From the cell containing the given text, extract its center point as (x, y) coordinate. 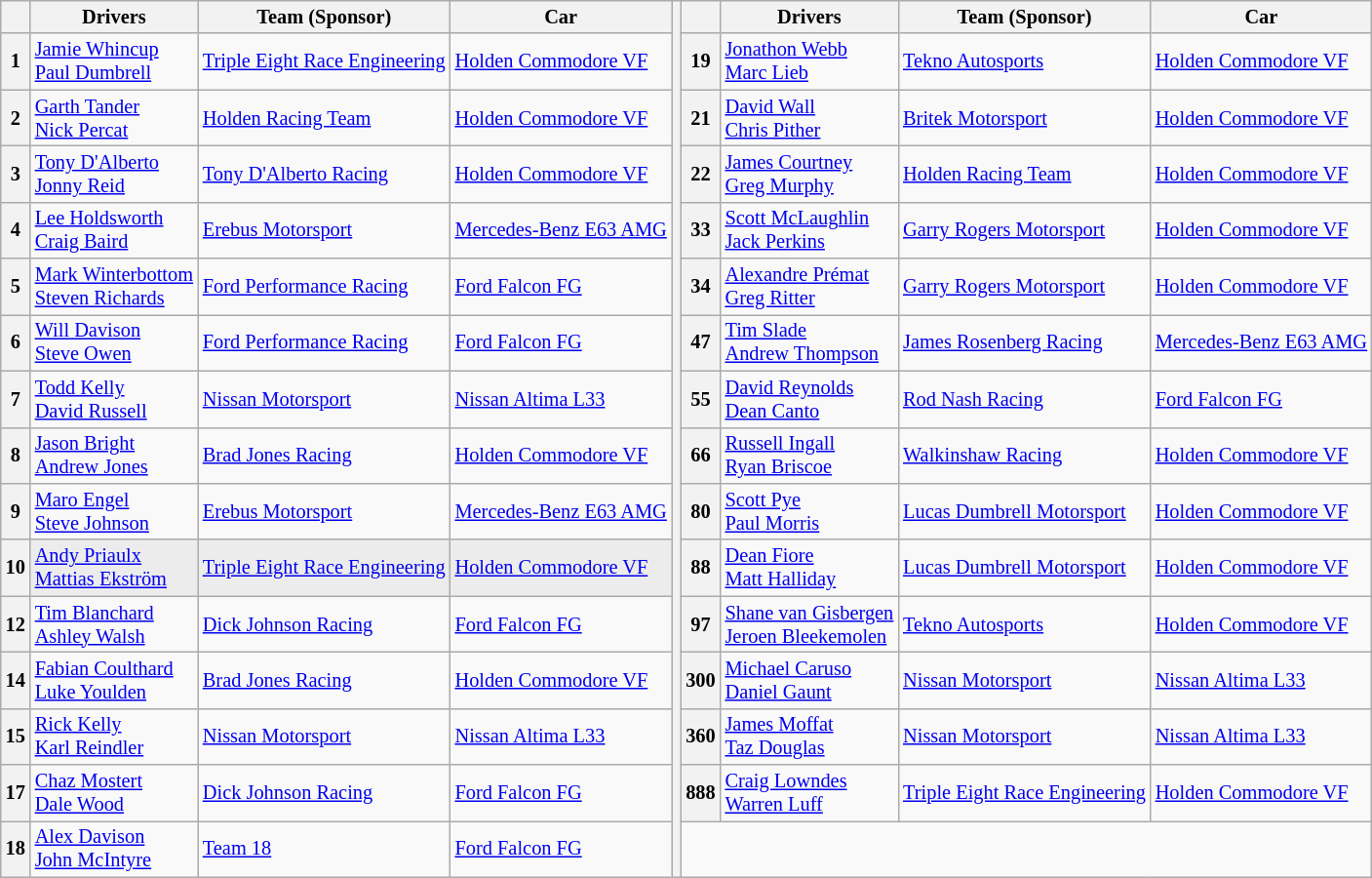
2 (16, 118)
Shane van Gisbergen Jeroen Bleekemolen (809, 624)
12 (16, 624)
Rod Nash Racing (1024, 399)
14 (16, 680)
17 (16, 793)
Andy Priaulx Mattias Ekström (114, 568)
7 (16, 399)
97 (700, 624)
Alexandre Prémat Greg Ritter (809, 287)
1 (16, 61)
Rick Kelly Karl Reindler (114, 737)
888 (700, 793)
Tim Slade Andrew Thompson (809, 342)
34 (700, 287)
Fabian Coulthard Luke Youlden (114, 680)
James Moffat Taz Douglas (809, 737)
Maro Engel Steve Johnson (114, 511)
Craig Lowndes Warren Luff (809, 793)
18 (16, 849)
Alex Davison John McIntyre (114, 849)
22 (700, 174)
Garth Tander Nick Percat (114, 118)
David Reynolds Dean Canto (809, 399)
Russell Ingall Ryan Briscoe (809, 456)
Jonathon Webb Marc Lieb (809, 61)
Tony D'Alberto Racing (324, 174)
300 (700, 680)
Dean Fiore Matt Halliday (809, 568)
8 (16, 456)
6 (16, 342)
9 (16, 511)
360 (700, 737)
Team 18 (324, 849)
Chaz Mostert Dale Wood (114, 793)
19 (700, 61)
55 (700, 399)
66 (700, 456)
21 (700, 118)
David Wall Chris Pither (809, 118)
Mark Winterbottom Steven Richards (114, 287)
James Rosenberg Racing (1024, 342)
33 (700, 230)
5 (16, 287)
80 (700, 511)
Tony D'Alberto Jonny Reid (114, 174)
Michael Caruso Daniel Gaunt (809, 680)
Walkinshaw Racing (1024, 456)
4 (16, 230)
Jason Bright Andrew Jones (114, 456)
15 (16, 737)
47 (700, 342)
Scott Pye Paul Morris (809, 511)
Will Davison Steve Owen (114, 342)
Tim Blanchard Ashley Walsh (114, 624)
Britek Motorsport (1024, 118)
Lee Holdsworth Craig Baird (114, 230)
James Courtney Greg Murphy (809, 174)
Jamie Whincup Paul Dumbrell (114, 61)
Scott McLaughlin Jack Perkins (809, 230)
Todd Kelly David Russell (114, 399)
3 (16, 174)
10 (16, 568)
88 (700, 568)
